Determine the [X, Y] coordinate at the center of the cell enclosing the given text.  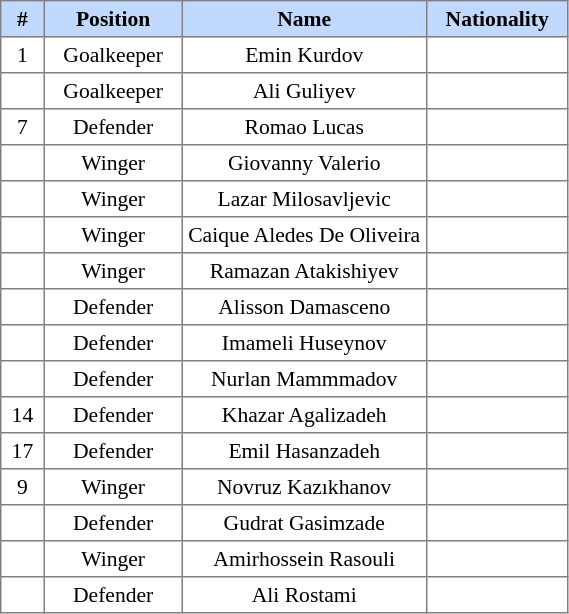
# [22, 19]
1 [22, 55]
Lazar Milosavljevic [304, 199]
17 [22, 451]
9 [22, 487]
Khazar Agalizadeh [304, 415]
Ramazan Atakishiyev [304, 271]
Name [304, 19]
Emil Hasanzadeh [304, 451]
Ali Rostami [304, 595]
Ali Guliyev [304, 91]
Nationality [497, 19]
7 [22, 127]
14 [22, 415]
Gudrat Gasimzade [304, 523]
Imameli Huseynov [304, 343]
Alisson Damasceno [304, 307]
Novruz Kazıkhanov [304, 487]
Caique Aledes De Oliveira [304, 235]
Romao Lucas [304, 127]
Emin Kurdov [304, 55]
Position [113, 19]
Nurlan Mammmadov [304, 379]
Amirhossein Rasouli [304, 559]
Giovanny Valerio [304, 163]
